From the cell containing the given text, extract its center point as [x, y] coordinate. 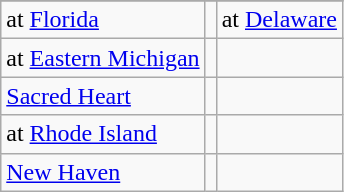
at Rhode Island [103, 134]
at Eastern Michigan [103, 58]
at Florida [103, 20]
at Delaware [279, 20]
Sacred Heart [103, 96]
New Haven [103, 172]
